Search for the cell housing the specified text and yield its (X, Y) center coordinate. 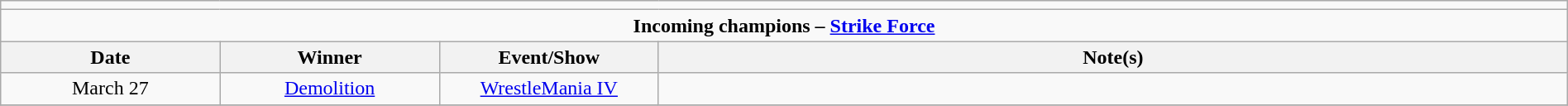
Winner (329, 57)
Event/Show (549, 57)
Demolition (329, 89)
Date (111, 57)
WrestleMania IV (549, 89)
Note(s) (1113, 57)
March 27 (111, 89)
Incoming champions – Strike Force (784, 26)
